Capture the cell that displays the provided text and extract its [x, y] central coordinate. 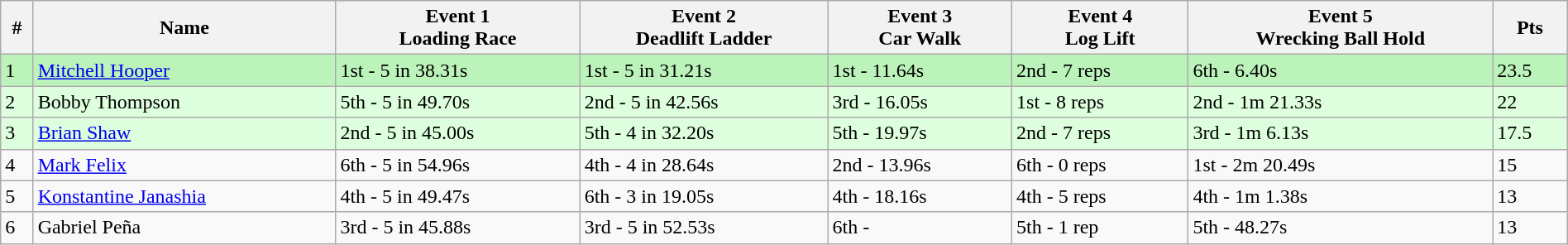
2nd - 1m 21.33s [1341, 102]
2 [17, 102]
4th - 1m 1.38s [1341, 196]
Name [184, 28]
5th - 48.27s [1341, 228]
4th - 18.16s [920, 196]
5th - 5 in 49.70s [458, 102]
4th - 4 in 28.64s [704, 165]
2nd - 5 in 45.00s [458, 133]
Pts [1530, 28]
3rd - 16.05s [920, 102]
6th - [920, 228]
Mitchell Hooper [184, 70]
# [17, 28]
Brian Shaw [184, 133]
6th - 3 in 19.05s [704, 196]
Konstantine Janashia [184, 196]
5th - 4 in 32.20s [704, 133]
Event 5Wrecking Ball Hold [1341, 28]
6th - 5 in 54.96s [458, 165]
Gabriel Peña [184, 228]
1st - 5 in 31.21s [704, 70]
3rd - 5 in 52.53s [704, 228]
5th - 1 rep [1100, 228]
1st - 8 reps [1100, 102]
4th - 5 in 49.47s [458, 196]
1st - 2m 20.49s [1341, 165]
Mark Felix [184, 165]
1 [17, 70]
1st - 11.64s [920, 70]
Event 1Loading Race [458, 28]
5 [17, 196]
1st - 5 in 38.31s [458, 70]
Event 3Car Walk [920, 28]
6th - 6.40s [1341, 70]
Event 2Deadlift Ladder [704, 28]
2nd - 5 in 42.56s [704, 102]
4th - 5 reps [1100, 196]
3rd - 5 in 45.88s [458, 228]
3rd - 1m 6.13s [1341, 133]
6th - 0 reps [1100, 165]
3 [17, 133]
17.5 [1530, 133]
2nd - 13.96s [920, 165]
6 [17, 228]
22 [1530, 102]
5th - 19.97s [920, 133]
23.5 [1530, 70]
4 [17, 165]
Bobby Thompson [184, 102]
Event 4Log Lift [1100, 28]
15 [1530, 165]
